Locate the cell with the specified text and output its [X, Y] center coordinate. 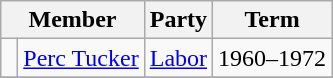
Labor [178, 58]
Member [72, 20]
Party [178, 20]
Perc Tucker [81, 58]
1960–1972 [272, 58]
Term [272, 20]
